Determine the (x, y) coordinate at the center of the cell enclosing the given text.  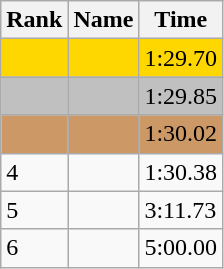
4 (34, 172)
5:00.00 (181, 248)
3:11.73 (181, 210)
1:29.70 (181, 58)
6 (34, 248)
1:30.38 (181, 172)
1:30.02 (181, 134)
Name (104, 20)
Time (181, 20)
Rank (34, 20)
5 (34, 210)
1:29.85 (181, 96)
